Capture the cell that displays the provided text and extract its (x, y) central coordinate. 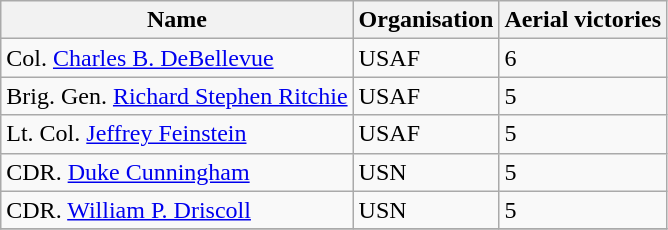
Brig. Gen. Richard Stephen Ritchie (177, 96)
Name (177, 20)
Organisation (426, 20)
Col. Charles B. DeBellevue (177, 58)
CDR. William P. Driscoll (177, 210)
Lt. Col. Jeffrey Feinstein (177, 134)
CDR. Duke Cunningham (177, 172)
6 (583, 58)
Aerial victories (583, 20)
